Output the (X, Y) coordinate of the center of the cell containing the given text.  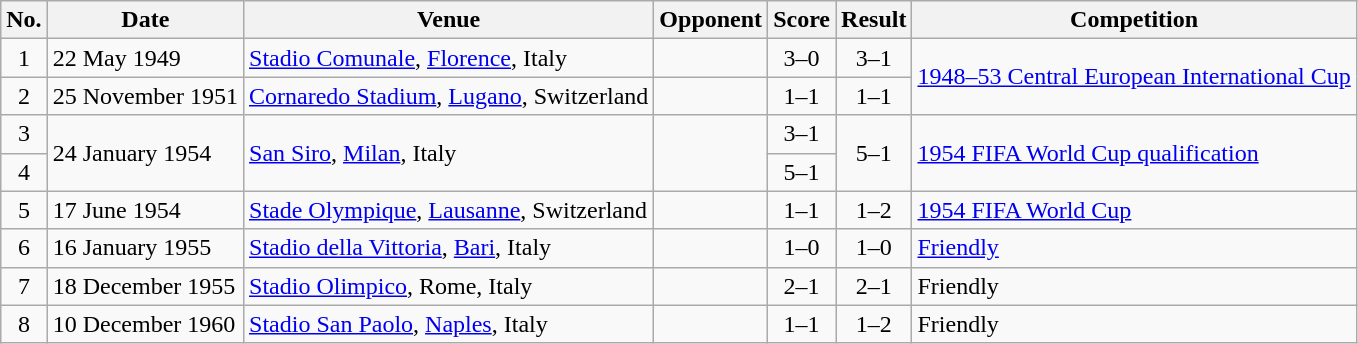
San Siro, Milan, Italy (449, 153)
No. (24, 20)
6 (24, 248)
7 (24, 286)
17 June 1954 (145, 210)
Score (802, 20)
1954 FIFA World Cup (1134, 210)
Stade Olympique, Lausanne, Switzerland (449, 210)
Stadio della Vittoria, Bari, Italy (449, 248)
4 (24, 172)
Competition (1134, 20)
1 (24, 58)
Stadio Comunale, Florence, Italy (449, 58)
25 November 1951 (145, 96)
3–0 (802, 58)
8 (24, 324)
10 December 1960 (145, 324)
Cornaredo Stadium, Lugano, Switzerland (449, 96)
Stadio San Paolo, Naples, Italy (449, 324)
2 (24, 96)
5 (24, 210)
16 January 1955 (145, 248)
1948–53 Central European International Cup (1134, 77)
1954 FIFA World Cup qualification (1134, 153)
Stadio Olimpico, Rome, Italy (449, 286)
Result (874, 20)
24 January 1954 (145, 153)
3 (24, 134)
Opponent (711, 20)
Date (145, 20)
Venue (449, 20)
18 December 1955 (145, 286)
22 May 1949 (145, 58)
